From the cell containing the given text, extract its center point as [X, Y] coordinate. 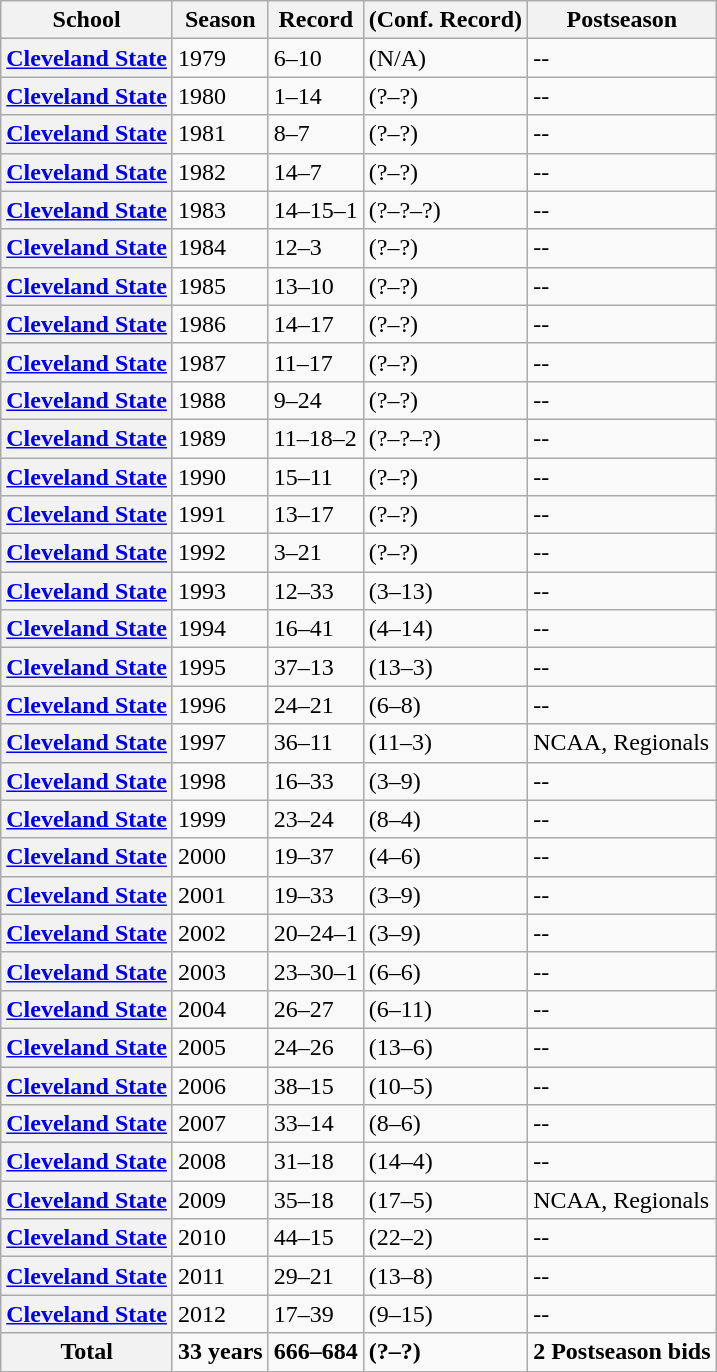
2001 [220, 895]
3–21 [316, 553]
1981 [220, 134]
2 Postseason bids [622, 1352]
(13–3) [445, 667]
2004 [220, 1009]
2006 [220, 1085]
2010 [220, 1238]
666–684 [316, 1352]
11–17 [316, 362]
1987 [220, 362]
13–10 [316, 286]
35–18 [316, 1200]
6–10 [316, 58]
8–7 [316, 134]
23–24 [316, 819]
1–14 [316, 96]
13–17 [316, 515]
(4–14) [445, 629]
1991 [220, 515]
(6–6) [445, 971]
1983 [220, 210]
2009 [220, 1200]
Record [316, 20]
19–33 [316, 895]
20–24–1 [316, 933]
14–7 [316, 172]
School [87, 20]
(N/A) [445, 58]
1990 [220, 477]
24–26 [316, 1047]
15–11 [316, 477]
(22–2) [445, 1238]
1996 [220, 705]
(3–13) [445, 591]
29–21 [316, 1276]
1992 [220, 553]
1988 [220, 400]
(11–3) [445, 743]
14–15–1 [316, 210]
1994 [220, 629]
11–18–2 [316, 438]
2002 [220, 933]
33 years [220, 1352]
Total [87, 1352]
(10–5) [445, 1085]
(6–8) [445, 705]
1986 [220, 324]
38–15 [316, 1085]
2012 [220, 1314]
1984 [220, 248]
2011 [220, 1276]
(13–6) [445, 1047]
36–11 [316, 743]
37–13 [316, 667]
(4–6) [445, 857]
17–39 [316, 1314]
2007 [220, 1124]
(14–4) [445, 1162]
24–21 [316, 705]
16–33 [316, 781]
12–3 [316, 248]
(9–15) [445, 1314]
1997 [220, 743]
33–14 [316, 1124]
44–15 [316, 1238]
1985 [220, 286]
2003 [220, 971]
1982 [220, 172]
19–37 [316, 857]
(8–6) [445, 1124]
1979 [220, 58]
1993 [220, 591]
1999 [220, 819]
(17–5) [445, 1200]
Postseason [622, 20]
1998 [220, 781]
23–30–1 [316, 971]
2005 [220, 1047]
(Conf. Record) [445, 20]
9–24 [316, 400]
2000 [220, 857]
14–17 [316, 324]
31–18 [316, 1162]
12–33 [316, 591]
1989 [220, 438]
2008 [220, 1162]
1995 [220, 667]
(8–4) [445, 819]
26–27 [316, 1009]
(13–8) [445, 1276]
1980 [220, 96]
16–41 [316, 629]
(6–11) [445, 1009]
Season [220, 20]
